Return the [x, y] coordinate for the center point of the cell that contains the specified text.  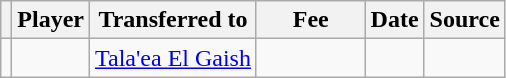
Fee [310, 20]
Date [394, 20]
Player [51, 20]
Transferred to [174, 20]
Source [464, 20]
Tala'ea El Gaish [174, 58]
